Search for the cell housing the specified text and yield its (X, Y) center coordinate. 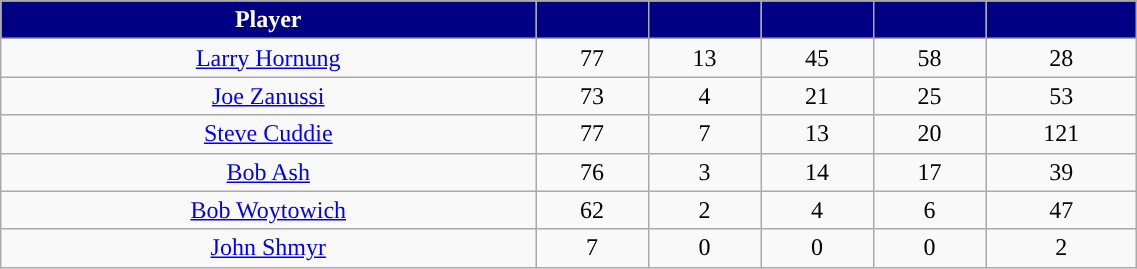
76 (592, 172)
28 (1062, 58)
121 (1062, 134)
Larry Hornung (268, 58)
45 (818, 58)
John Shmyr (268, 248)
62 (592, 210)
47 (1062, 210)
17 (930, 172)
14 (818, 172)
Steve Cuddie (268, 134)
21 (818, 96)
Bob Ash (268, 172)
53 (1062, 96)
Bob Woytowich (268, 210)
20 (930, 134)
25 (930, 96)
3 (704, 172)
73 (592, 96)
Player (268, 20)
58 (930, 58)
39 (1062, 172)
6 (930, 210)
Joe Zanussi (268, 96)
